Identify which cell holds the provided text, then report its (X, Y) central coordinate. 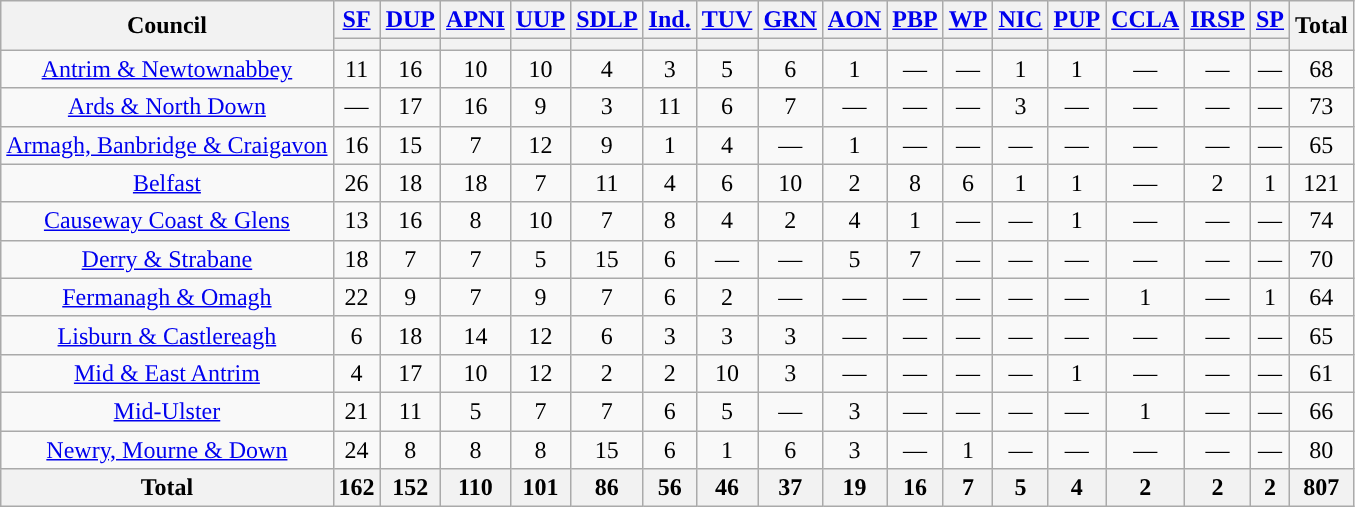
121 (1322, 183)
21 (356, 411)
14 (476, 335)
152 (410, 488)
86 (607, 488)
26 (356, 183)
64 (1322, 297)
Armagh, Banbridge & Craigavon (167, 145)
PUP (1077, 20)
807 (1322, 488)
TUV (727, 20)
Ards & North Down (167, 107)
Ind. (670, 20)
46 (727, 488)
Council (167, 26)
70 (1322, 259)
APNI (476, 20)
AON (854, 20)
Mid & East Antrim (167, 373)
61 (1322, 373)
WP (968, 20)
74 (1322, 221)
24 (356, 449)
NIC (1020, 20)
GRN (790, 20)
Derry & Strabane (167, 259)
IRSP (1218, 20)
73 (1322, 107)
162 (356, 488)
CCLA (1146, 20)
68 (1322, 69)
SP (1270, 20)
Fermanagh & Omagh (167, 297)
80 (1322, 449)
Antrim & Newtownabbey (167, 69)
19 (854, 488)
Newry, Mourne & Down (167, 449)
66 (1322, 411)
SDLP (607, 20)
37 (790, 488)
Belfast (167, 183)
UUP (540, 20)
Mid-Ulster (167, 411)
13 (356, 221)
110 (476, 488)
101 (540, 488)
Lisburn & Castlereagh (167, 335)
SF (356, 20)
Causeway Coast & Glens (167, 221)
22 (356, 297)
DUP (410, 20)
56 (670, 488)
PBP (915, 20)
